Scan for the cell matching the given text and deliver its [X, Y] coordinate at center. 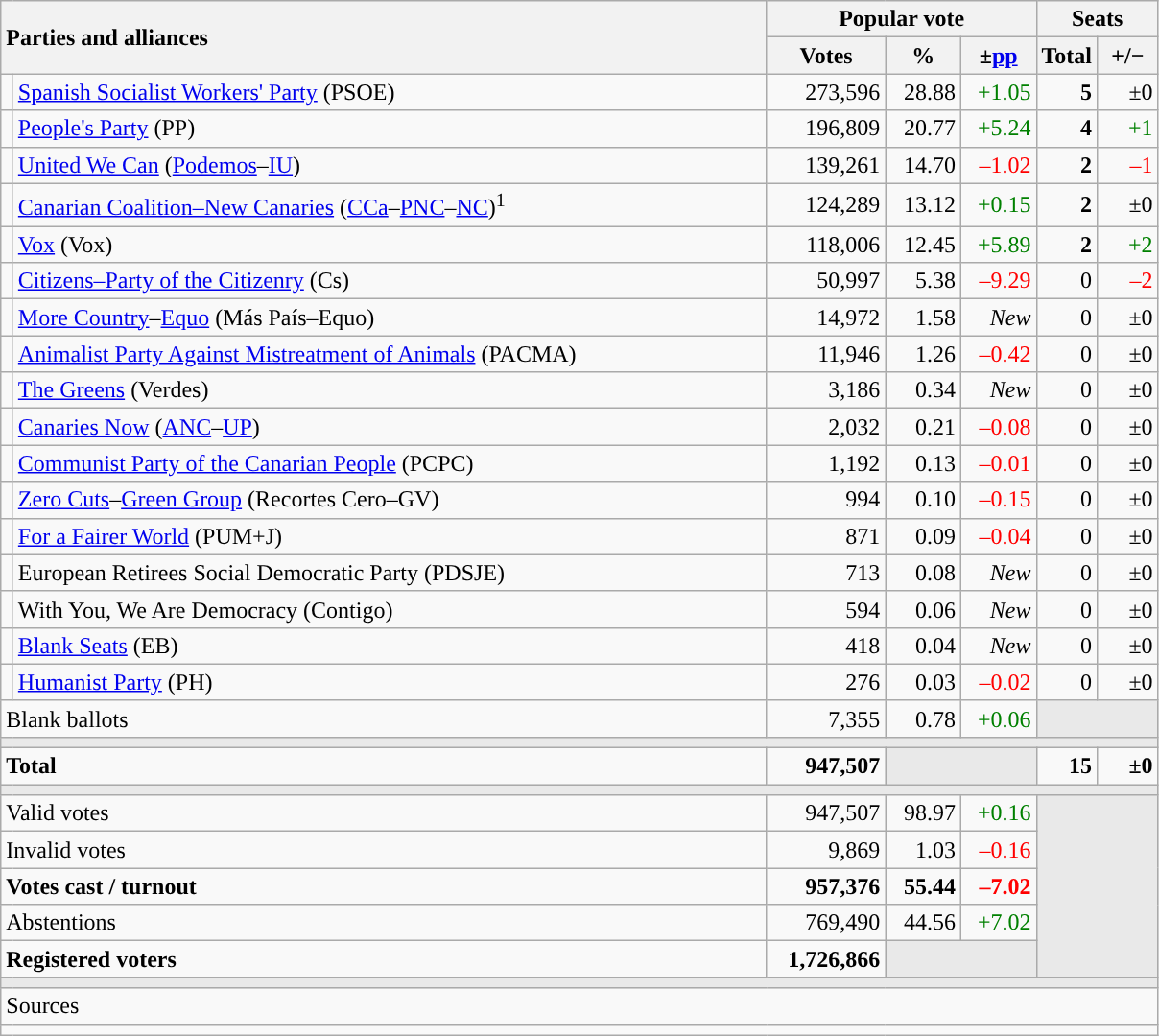
+0.06 [998, 718]
–0.02 [998, 682]
–0.04 [998, 536]
0.04 [923, 646]
Seats [1098, 19]
0.13 [923, 463]
+2 [1128, 245]
% [923, 56]
Votes [826, 56]
0.06 [923, 609]
Abstentions [384, 923]
4 [1067, 129]
European Retirees Social Democratic Party (PDSJE) [390, 573]
–7.02 [998, 886]
15 [1067, 766]
With You, We Are Democracy (Contigo) [390, 609]
–1.02 [998, 165]
276 [826, 682]
Invalid votes [384, 850]
1.03 [923, 850]
5 [1067, 92]
994 [826, 500]
139,261 [826, 165]
+5.24 [998, 129]
–0.08 [998, 427]
Votes cast / turnout [384, 886]
713 [826, 573]
Vox (Vox) [390, 245]
14,972 [826, 318]
418 [826, 646]
The Greens (Verdes) [390, 390]
124,289 [826, 205]
–0.42 [998, 354]
People's Party (PP) [390, 129]
Communist Party of the Canarian People (PCPC) [390, 463]
28.88 [923, 92]
Valid votes [384, 813]
871 [826, 536]
0.21 [923, 427]
+1.05 [998, 92]
11,946 [826, 354]
44.56 [923, 923]
196,809 [826, 129]
1,192 [826, 463]
Canarian Coalition–New Canaries (CCa–PNC–NC)1 [390, 205]
–1 [1128, 165]
1,726,866 [826, 959]
Zero Cuts–Green Group (Recortes Cero–GV) [390, 500]
+/− [1128, 56]
+0.16 [998, 813]
957,376 [826, 886]
0.78 [923, 718]
7,355 [826, 718]
769,490 [826, 923]
+1 [1128, 129]
0.09 [923, 536]
Citizens–Party of the Citizenry (Cs) [390, 281]
+5.89 [998, 245]
–0.15 [998, 500]
United We Can (Podemos–IU) [390, 165]
55.44 [923, 886]
More Country–Equo (Más País–Equo) [390, 318]
–2 [1128, 281]
Animalist Party Against Mistreatment of Animals (PACMA) [390, 354]
–0.16 [998, 850]
Sources [579, 1006]
13.12 [923, 205]
Parties and alliances [384, 37]
Canaries Now (ANC–UP) [390, 427]
118,006 [826, 245]
0.10 [923, 500]
±pp [998, 56]
Registered voters [384, 959]
273,596 [826, 92]
5.38 [923, 281]
Popular vote [902, 19]
0.34 [923, 390]
Blank ballots [384, 718]
0.03 [923, 682]
50,997 [826, 281]
594 [826, 609]
Spanish Socialist Workers' Party (PSOE) [390, 92]
12.45 [923, 245]
+0.15 [998, 205]
9,869 [826, 850]
2,032 [826, 427]
98.97 [923, 813]
Blank Seats (EB) [390, 646]
1.26 [923, 354]
0.08 [923, 573]
14.70 [923, 165]
–9.29 [998, 281]
3,186 [826, 390]
1.58 [923, 318]
For a Fairer World (PUM+J) [390, 536]
Humanist Party (PH) [390, 682]
+7.02 [998, 923]
–0.01 [998, 463]
20.77 [923, 129]
